Determine the (X, Y) coordinate at the center of the cell enclosing the given text.  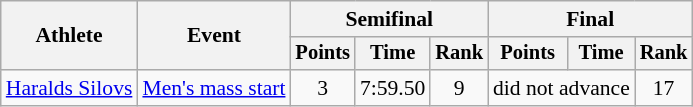
Haralds Silovs (70, 88)
7:59.50 (392, 88)
Athlete (70, 36)
Men's mass start (214, 88)
Event (214, 36)
Semifinal (390, 19)
9 (459, 88)
Final (590, 19)
did not advance (562, 88)
3 (323, 88)
17 (664, 88)
